Scan for the cell matching the given text and deliver its (x, y) coordinate at center. 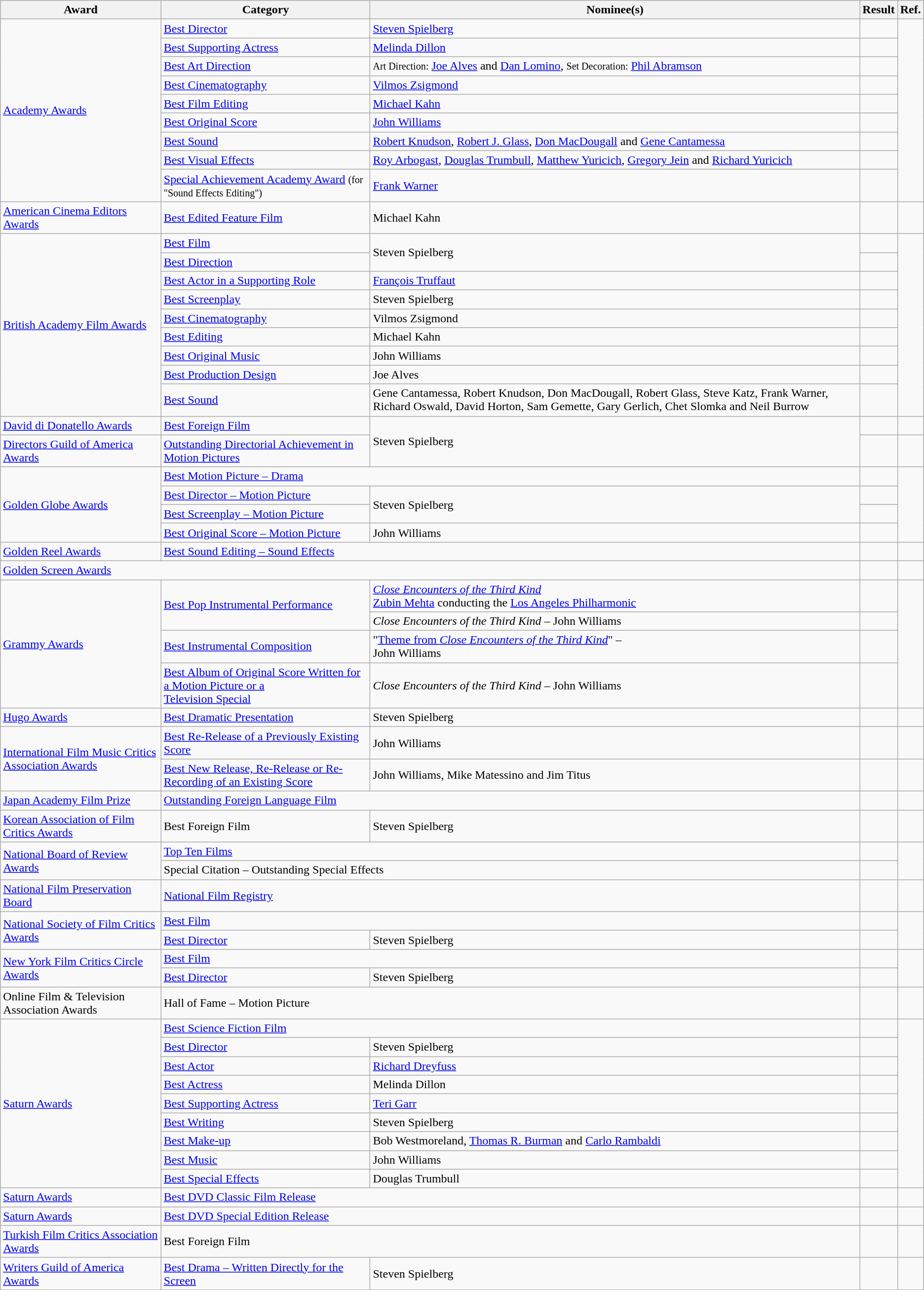
Best Screenplay (266, 300)
Best Direction (266, 262)
Teri Garr (615, 1103)
Close Encounters of the Third Kind Zubin Mehta conducting the Los Angeles Philharmonic (615, 595)
Best Dramatic Presentation (266, 718)
Korean Association of Film Critics Awards (81, 826)
Bob Westmoreland, Thomas R. Burman and Carlo Rambaldi (615, 1141)
John Williams, Mike Matessino and Jim Titus (615, 775)
Best Science Fiction Film (510, 1028)
Best Writing (266, 1122)
Special Citation – Outstanding Special Effects (510, 870)
International Film Music Critics Association Awards (81, 759)
Best Drama – Written Directly for the Screen (266, 1273)
Douglas Trumbull (615, 1178)
Best Actress (266, 1085)
Golden Reel Awards (81, 551)
Top Ten Films (510, 851)
Best Editing (266, 337)
Result (879, 10)
Best Music (266, 1160)
Best Special Effects (266, 1178)
Best Production Design (266, 375)
National Film Registry (510, 895)
Best Visual Effects (266, 160)
American Cinema Editors Awards (81, 217)
Ref. (910, 10)
David di Donatello Awards (81, 425)
Special Achievement Academy Award (for "Sound Effects Editing") (266, 186)
Best Sound Editing – Sound Effects (510, 551)
Hall of Fame – Motion Picture (510, 1003)
Online Film & Television Association Awards (81, 1003)
Best Screenplay – Motion Picture (266, 514)
Best DVD Classic Film Release (510, 1197)
Richard Dreyfuss (615, 1066)
Best Actor in a Supporting Role (266, 281)
Best Make-up (266, 1141)
Turkish Film Critics Association Awards (81, 1242)
Best Art Direction (266, 66)
Golden Globe Awards (81, 504)
Academy Awards (81, 111)
Grammy Awards (81, 644)
Golden Screen Awards (430, 570)
Writers Guild of America Awards (81, 1273)
Outstanding Foreign Language Film (510, 800)
Best Instrumental Composition (266, 646)
Hugo Awards (81, 718)
Best Director – Motion Picture (266, 495)
Best Edited Feature Film (266, 217)
New York Film Critics Circle Awards (81, 968)
National Board of Review Awards (81, 861)
National Society of Film Critics Awards (81, 930)
Best Motion Picture – Drama (510, 476)
Category (266, 10)
Directors Guild of America Awards (81, 451)
Outstanding Directorial Achievement in Motion Pictures (266, 451)
Best Original Score – Motion Picture (266, 532)
Best Re-Release of a Previously Existing Score (266, 743)
Frank Warner (615, 186)
Best DVD Special Edition Release (510, 1216)
Japan Academy Film Prize (81, 800)
Best Original Score (266, 122)
Robert Knudson, Robert J. Glass, Don MacDougall and Gene Cantamessa (615, 141)
Award (81, 10)
Best Actor (266, 1066)
"Theme from Close Encounters of the Third Kind" – John Williams (615, 646)
Art Direction: Joe Alves and Dan Lomino, Set Decoration: Phil Abramson (615, 66)
Best New Release, Re-Release or Re-Recording of an Existing Score (266, 775)
Best Film Editing (266, 104)
Best Pop Instrumental Performance (266, 605)
Nominee(s) (615, 10)
British Academy Film Awards (81, 325)
François Truffaut (615, 281)
Roy Arbogast, Douglas Trumbull, Matthew Yuricich, Gregory Jein and Richard Yuricich (615, 160)
Best Album of Original Score Written for a Motion Picture or a Television Special (266, 685)
National Film Preservation Board (81, 895)
Best Original Music (266, 356)
Joe Alves (615, 375)
